Detect which cell encompasses the target text, then output its [x, y] center coordinate. 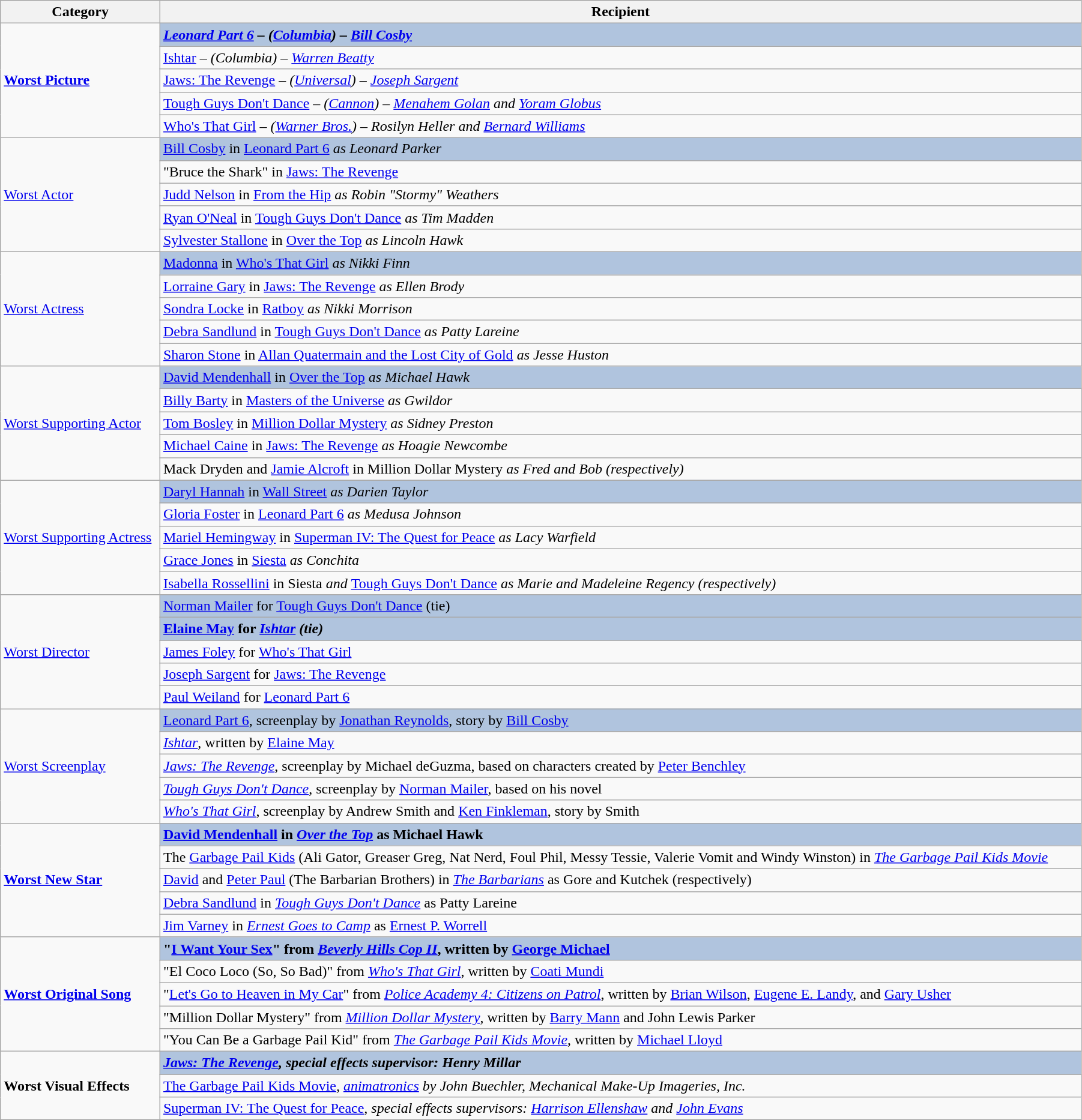
Recipient [620, 12]
Tough Guys Don't Dance, screenplay by Norman Mailer, based on his novel [620, 789]
Worst Screenplay [80, 766]
Elaine May for Ishtar (tie) [620, 628]
Category [80, 12]
"Let's Go to Heaven in My Car" from Police Academy 4: Citizens on Patrol, written by Brian Wilson, Eugene E. Landy, and Gary Usher [620, 994]
Madonna in Who's That Girl as Nikki Finn [620, 263]
Worst Supporting Actress [80, 537]
Worst Picture [80, 80]
Ryan O'Neal in Tough Guys Don't Dance as Tim Madden [620, 217]
Jim Varney in Ernest Goes to Camp as Ernest P. Worrell [620, 926]
Gloria Foster in Leonard Part 6 as Medusa Johnson [620, 514]
David and Peter Paul (The Barbarian Brothers) in The Barbarians as Gore and Kutchek (respectively) [620, 880]
Ishtar, written by Elaine May [620, 743]
Leonard Part 6 – (Columbia) – Bill Cosby [620, 35]
"Million Dollar Mystery" from Million Dollar Mystery, written by Barry Mann and John Lewis Parker [620, 1017]
Daryl Hannah in Wall Street as Darien Taylor [620, 492]
Judd Nelson in From the Hip as Robin "Stormy" Weathers [620, 194]
Worst Visual Effects [80, 1086]
Worst Supporting Actor [80, 423]
Worst New Star [80, 880]
The Garbage Pail Kids Movie, animatronics by John Buechler, Mechanical Make-Up Imageries, Inc. [620, 1086]
Tough Guys Don't Dance – (Cannon) – Menahem Golan and Yoram Globus [620, 103]
Mariel Hemingway in Superman IV: The Quest for Peace as Lacy Warfield [620, 537]
Joseph Sargent for Jaws: The Revenge [620, 675]
Worst Director [80, 651]
Worst Actress [80, 309]
Tom Bosley in Million Dollar Mystery as Sidney Preston [620, 423]
"I Want Your Sex" from Beverly Hills Cop II, written by George Michael [620, 948]
"You Can Be a Garbage Pail Kid" from The Garbage Pail Kids Movie, written by Michael Lloyd [620, 1040]
Bill Cosby in Leonard Part 6 as Leonard Parker [620, 149]
Billy Barty in Masters of the Universe as Gwildor [620, 400]
Ishtar – (Columbia) – Warren Beatty [620, 58]
Superman IV: The Quest for Peace, special effects supervisors: Harrison Ellenshaw and John Evans [620, 1109]
Worst Actor [80, 194]
Michael Caine in Jaws: The Revenge as Hoagie Newcombe [620, 446]
Jaws: The Revenge, special effects supervisor: Henry Millar [620, 1063]
Worst Original Song [80, 994]
Leonard Part 6, screenplay by Jonathan Reynolds, story by Bill Cosby [620, 720]
Paul Weiland for Leonard Part 6 [620, 697]
Who's That Girl – (Warner Bros.) – Rosilyn Heller and Bernard Williams [620, 126]
Jaws: The Revenge – (Universal) – Joseph Sargent [620, 80]
Isabella Rossellini in Siesta and Tough Guys Don't Dance as Marie and Madeleine Regency (respectively) [620, 583]
Lorraine Gary in Jaws: The Revenge as Ellen Brody [620, 286]
Who's That Girl, screenplay by Andrew Smith and Ken Finkleman, story by Smith [620, 811]
Sharon Stone in Allan Quatermain and the Lost City of Gold as Jesse Huston [620, 355]
"El Coco Loco (So, So Bad)" from Who's That Girl, written by Coati Mundi [620, 971]
Mack Dryden and Jamie Alcroft in Million Dollar Mystery as Fred and Bob (respectively) [620, 469]
James Foley for Who's That Girl [620, 651]
Grace Jones in Siesta as Conchita [620, 560]
Jaws: The Revenge, screenplay by Michael deGuzma, based on characters created by Peter Benchley [620, 766]
"Bruce the Shark" in Jaws: The Revenge [620, 172]
The Garbage Pail Kids (Ali Gator, Greaser Greg, Nat Nerd, Foul Phil, Messy Tessie, Valerie Vomit and Windy Winston) in The Garbage Pail Kids Movie [620, 857]
Sylvester Stallone in Over the Top as Lincoln Hawk [620, 240]
Norman Mailer for Tough Guys Don't Dance (tie) [620, 606]
Sondra Locke in Ratboy as Nikki Morrison [620, 309]
